Extract the (x, y) coordinate from the center of the cell holding the provided text.  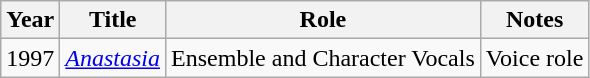
Notes (534, 20)
Title (113, 20)
Ensemble and Character Vocals (324, 58)
Role (324, 20)
1997 (30, 58)
Year (30, 20)
Voice role (534, 58)
Anastasia (113, 58)
